From the cell containing the given text, extract its center point as [x, y] coordinate. 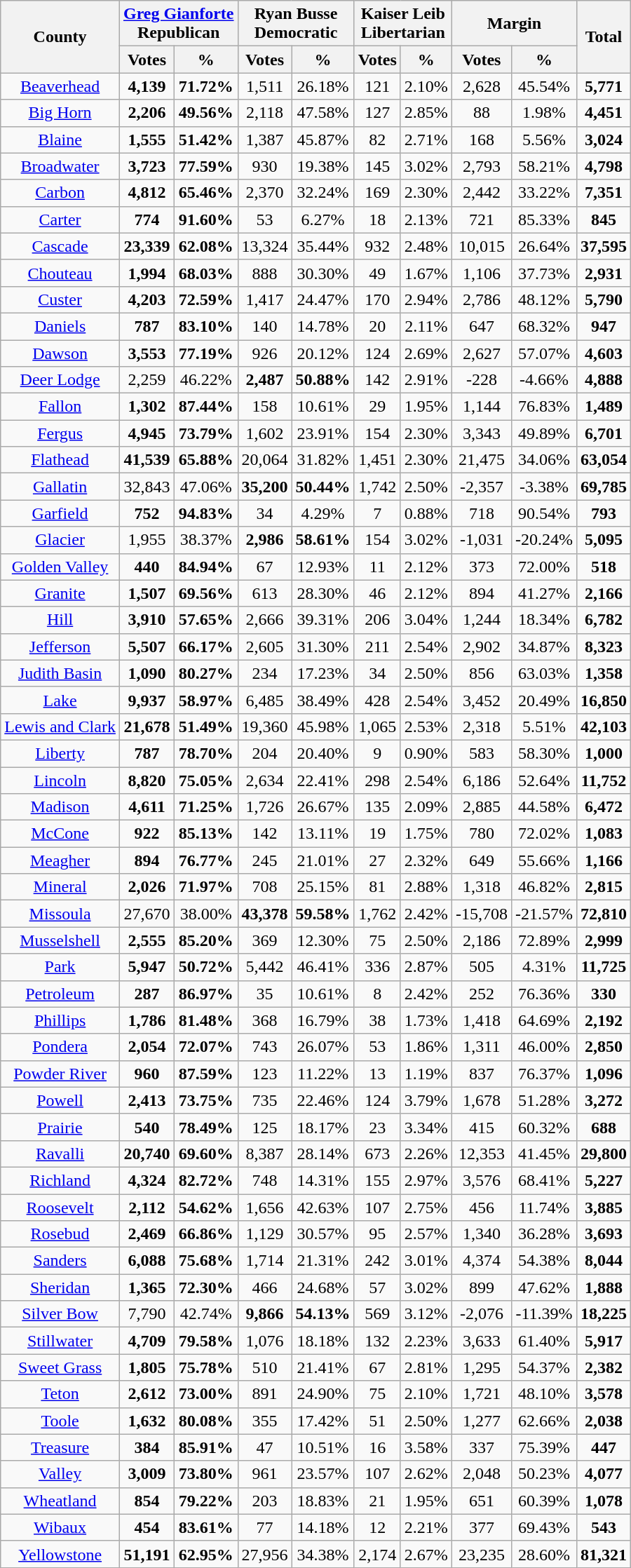
Total [603, 36]
1,888 [603, 1287]
0.88% [426, 513]
65.46% [206, 193]
384 [147, 1447]
569 [377, 1314]
73.00% [206, 1394]
510 [265, 1367]
16,850 [603, 700]
5,771 [603, 86]
69.60% [206, 1154]
2.23% [426, 1341]
79.22% [206, 1501]
Beaverhead [60, 86]
2.48% [426, 246]
132 [377, 1341]
415 [481, 1127]
28.14% [323, 1154]
Stillwater [60, 1341]
80.27% [206, 673]
2,786 [481, 299]
2,054 [147, 1047]
85.33% [544, 219]
9 [377, 753]
1,358 [603, 673]
32.24% [323, 193]
49.89% [544, 433]
-15,708 [481, 914]
4,611 [147, 807]
51.42% [206, 140]
30.30% [323, 273]
Fergus [60, 433]
3.79% [426, 1100]
2,382 [603, 1367]
4,812 [147, 193]
Musselshell [60, 940]
72.07% [206, 1047]
2.71% [426, 140]
3,910 [147, 620]
922 [147, 834]
6,088 [147, 1261]
3,633 [481, 1341]
3.04% [426, 620]
2,850 [603, 1047]
Judith Basin [60, 673]
Lewis and Clark [60, 726]
1,144 [481, 407]
743 [265, 1047]
1,166 [603, 860]
466 [265, 1287]
4,203 [147, 299]
Teton [60, 1394]
72.59% [206, 299]
1,451 [377, 460]
47.62% [544, 1287]
12,353 [481, 1154]
34.38% [323, 1554]
5,507 [147, 647]
168 [481, 140]
583 [481, 753]
2.57% [426, 1234]
27 [377, 860]
440 [147, 567]
57.07% [544, 353]
46 [377, 593]
Yellowstone [60, 1554]
3,723 [147, 166]
4,603 [603, 353]
688 [603, 1127]
72.02% [544, 834]
170 [377, 299]
1,555 [147, 140]
1,302 [147, 407]
41.45% [544, 1154]
Deer Lodge [60, 380]
46.00% [544, 1047]
84.94% [206, 567]
94.83% [206, 513]
505 [481, 967]
Glacier [60, 540]
1,277 [481, 1421]
-11.39% [544, 1314]
Big Horn [60, 113]
75.05% [206, 780]
68.32% [544, 326]
368 [265, 1020]
3,343 [481, 433]
Ryan BusseDemocratic [296, 24]
72.89% [544, 940]
38.49% [323, 700]
45.54% [544, 86]
2,986 [265, 540]
42.63% [323, 1207]
9,937 [147, 700]
71.25% [206, 807]
Greg GianforteRepublican [178, 24]
540 [147, 1127]
2,038 [603, 1421]
2.81% [426, 1367]
30.57% [323, 1234]
5,442 [265, 967]
8 [377, 994]
32,843 [147, 487]
21,678 [147, 726]
90.54% [544, 513]
McCone [60, 834]
60.39% [544, 1501]
23,339 [147, 246]
1,065 [377, 726]
1,742 [377, 487]
16 [377, 1447]
33.22% [544, 193]
454 [147, 1527]
77.59% [206, 166]
20,740 [147, 1154]
76.83% [544, 407]
2,634 [265, 780]
447 [603, 1447]
2.94% [426, 299]
Roosevelt [60, 1207]
37,595 [603, 246]
2,612 [147, 1394]
1,090 [147, 673]
Blaine [60, 140]
66.86% [206, 1234]
Jefferson [60, 647]
19.38% [323, 166]
1,311 [481, 1047]
1,656 [265, 1207]
Hill [60, 620]
4,324 [147, 1180]
76.37% [544, 1074]
6,701 [603, 433]
1,678 [481, 1100]
51.49% [206, 726]
41,539 [147, 460]
1,083 [603, 834]
1,955 [147, 540]
Liberty [60, 753]
18,225 [603, 1314]
54.13% [323, 1314]
85.13% [206, 834]
518 [603, 567]
81,321 [603, 1554]
78.70% [206, 753]
18.18% [323, 1341]
4,139 [147, 86]
64.69% [544, 1020]
83.61% [206, 1527]
24.68% [323, 1287]
24.90% [323, 1394]
960 [147, 1074]
Cascade [60, 246]
13.11% [323, 834]
Fallon [60, 407]
1.98% [544, 113]
38 [377, 1020]
5,227 [603, 1180]
1,511 [265, 86]
1,602 [265, 433]
65.88% [206, 460]
62.66% [544, 1421]
Petroleum [60, 994]
1,489 [603, 407]
42,103 [603, 726]
22.41% [323, 780]
1,096 [603, 1074]
18.34% [544, 620]
2.69% [426, 353]
1,417 [265, 299]
2.91% [426, 380]
3,578 [603, 1394]
2.88% [426, 887]
36.28% [544, 1234]
13,324 [265, 246]
63,054 [603, 460]
5,917 [603, 1341]
854 [147, 1501]
242 [377, 1261]
4,077 [603, 1474]
6,472 [603, 807]
6,485 [265, 700]
1,387 [265, 140]
2,902 [481, 647]
87.59% [206, 1074]
4,451 [603, 113]
2.75% [426, 1207]
780 [481, 834]
2,112 [147, 1207]
51,191 [147, 1554]
647 [481, 326]
135 [377, 807]
60.32% [544, 1127]
91.60% [206, 219]
Powell [60, 1100]
34.87% [544, 647]
31.82% [323, 460]
11,725 [603, 967]
155 [377, 1180]
Prairie [60, 1127]
-228 [481, 380]
12.30% [323, 940]
58.30% [544, 753]
75.78% [206, 1367]
2,048 [481, 1474]
44.58% [544, 807]
8,323 [603, 647]
79.58% [206, 1341]
127 [377, 113]
7,351 [603, 193]
1.75% [426, 834]
Madison [60, 807]
Lincoln [60, 780]
27,670 [147, 914]
Park [60, 967]
2.21% [426, 1527]
-20.24% [544, 540]
88 [481, 113]
35.44% [323, 246]
58.97% [206, 700]
252 [481, 994]
369 [265, 940]
66.17% [206, 647]
1,078 [603, 1501]
71.97% [206, 887]
1,721 [481, 1394]
1,365 [147, 1287]
125 [265, 1127]
298 [377, 780]
2,413 [147, 1100]
355 [265, 1421]
5,947 [147, 967]
1,340 [481, 1234]
11.22% [323, 1074]
2.62% [426, 1474]
10.51% [323, 1447]
26.18% [323, 86]
3,452 [481, 700]
1,129 [265, 1234]
888 [265, 273]
845 [603, 219]
1,632 [147, 1421]
6,782 [603, 620]
48.12% [544, 299]
3,009 [147, 1474]
2.53% [426, 726]
20.40% [323, 753]
50.72% [206, 967]
85.20% [206, 940]
82.72% [206, 1180]
926 [265, 353]
947 [603, 326]
Chouteau [60, 273]
206 [377, 620]
47 [265, 1447]
23 [377, 1127]
7,790 [147, 1314]
75.68% [206, 1261]
2,026 [147, 887]
1,106 [481, 273]
735 [265, 1100]
8,044 [603, 1261]
8,820 [147, 780]
47.58% [323, 113]
27,956 [265, 1554]
46.22% [206, 380]
49.56% [206, 113]
287 [147, 994]
4,709 [147, 1341]
58.21% [544, 166]
1,726 [265, 807]
2,999 [603, 940]
2,174 [377, 1554]
Silver Bow [60, 1314]
26.07% [323, 1047]
76.36% [544, 994]
19,360 [265, 726]
81 [377, 887]
Daniels [60, 326]
330 [603, 994]
68.41% [544, 1180]
23,235 [481, 1554]
Toole [60, 1421]
28.30% [323, 593]
4.29% [323, 513]
3.12% [426, 1314]
Carter [60, 219]
61.40% [544, 1341]
35 [265, 994]
16.79% [323, 1020]
46.41% [323, 967]
69.56% [206, 593]
1,786 [147, 1020]
3,885 [603, 1207]
4,945 [147, 433]
3,272 [603, 1100]
145 [377, 166]
29 [377, 407]
5,095 [603, 540]
613 [265, 593]
748 [265, 1180]
21.41% [323, 1367]
23.91% [323, 433]
4,374 [481, 1261]
2,628 [481, 86]
72,810 [603, 914]
26.64% [544, 246]
Rosebud [60, 1234]
11 [377, 567]
2.09% [426, 807]
52.64% [544, 780]
4,798 [603, 166]
80.08% [206, 1421]
77 [265, 1527]
1,076 [265, 1341]
Sanders [60, 1261]
1.86% [426, 1047]
2,318 [481, 726]
245 [265, 860]
4.31% [544, 967]
2,206 [147, 113]
73.75% [206, 1100]
50.23% [544, 1474]
25.15% [323, 887]
930 [265, 166]
1,507 [147, 593]
Powder River [60, 1074]
63.03% [544, 673]
62.08% [206, 246]
2,186 [481, 940]
793 [603, 513]
72.00% [544, 567]
62.95% [206, 1554]
1,000 [603, 753]
71.72% [206, 86]
1.73% [426, 1020]
Phillips [60, 1020]
51.28% [544, 1100]
55.66% [544, 860]
Carbon [60, 193]
2,815 [603, 887]
81.48% [206, 1020]
Gallatin [60, 487]
Margin [514, 24]
2,469 [147, 1234]
Treasure [60, 1447]
2,487 [265, 380]
26.67% [323, 807]
Meagher [60, 860]
1,762 [377, 914]
45.98% [323, 726]
204 [265, 753]
721 [481, 219]
-4.66% [544, 380]
73.79% [206, 433]
8,387 [265, 1154]
932 [377, 246]
95 [377, 1234]
708 [265, 887]
18.83% [323, 1501]
Kaiser LeibLibertarian [402, 24]
-2,357 [481, 487]
7 [377, 513]
2.85% [426, 113]
20,064 [265, 460]
45.87% [323, 140]
2,793 [481, 166]
14.18% [323, 1527]
28.60% [544, 1554]
41.27% [544, 593]
54.37% [544, 1367]
2.87% [426, 967]
35,200 [265, 487]
Pondera [60, 1047]
13 [377, 1074]
234 [265, 673]
2,555 [147, 940]
961 [265, 1474]
37.73% [544, 273]
21 [377, 1501]
651 [481, 1501]
Lake [60, 700]
Granite [60, 593]
2,885 [481, 807]
1,994 [147, 273]
Missoula [60, 914]
Garfield [60, 513]
39.31% [323, 620]
2.11% [426, 326]
-1,031 [481, 540]
1,714 [265, 1261]
83.10% [206, 326]
2,118 [265, 113]
12 [377, 1527]
Ravalli [60, 1154]
20 [377, 326]
6,186 [481, 780]
20.12% [323, 353]
4,888 [603, 380]
5.56% [544, 140]
21.01% [323, 860]
51 [377, 1421]
12.93% [323, 567]
377 [481, 1527]
2,192 [603, 1020]
14.31% [323, 1180]
46.82% [544, 887]
899 [481, 1287]
891 [265, 1394]
Golden Valley [60, 567]
3.58% [426, 1447]
34.06% [544, 460]
69,785 [603, 487]
20.49% [544, 700]
48.10% [544, 1394]
543 [603, 1527]
140 [265, 326]
718 [481, 513]
123 [265, 1074]
673 [377, 1154]
2,370 [265, 193]
2,166 [603, 593]
Mineral [60, 887]
42.74% [206, 1314]
68.03% [206, 273]
336 [377, 967]
Broadwater [60, 166]
3.01% [426, 1261]
11.74% [544, 1207]
78.49% [206, 1127]
158 [265, 407]
10,015 [481, 246]
38.37% [206, 540]
21.31% [323, 1261]
57.65% [206, 620]
373 [481, 567]
2,627 [481, 353]
18.17% [323, 1127]
837 [481, 1074]
121 [377, 86]
2,605 [265, 647]
2,442 [481, 193]
47.06% [206, 487]
752 [147, 513]
1,244 [481, 620]
50.88% [323, 380]
75.39% [544, 1447]
17.23% [323, 673]
1,318 [481, 887]
Sweet Grass [60, 1367]
-2,076 [481, 1314]
-3.38% [544, 487]
-21.57% [544, 914]
3.34% [426, 1127]
43,378 [265, 914]
2.67% [426, 1554]
456 [481, 1207]
17.42% [323, 1421]
2.26% [426, 1154]
1,295 [481, 1367]
3,553 [147, 353]
77.19% [206, 353]
Wheatland [60, 1501]
54.38% [544, 1261]
58.61% [323, 540]
73.80% [206, 1474]
82 [377, 140]
9,866 [265, 1314]
5.51% [544, 726]
1.67% [426, 273]
2,931 [603, 273]
2.13% [426, 219]
649 [481, 860]
Wibaux [60, 1527]
21,475 [481, 460]
31.30% [323, 647]
337 [481, 1447]
Flathead [60, 460]
County [60, 36]
2,259 [147, 380]
Custer [60, 299]
19 [377, 834]
Sheridan [60, 1287]
57 [377, 1287]
3,576 [481, 1180]
76.77% [206, 860]
2.32% [426, 860]
203 [265, 1501]
3,693 [603, 1234]
Valley [60, 1474]
38.00% [206, 914]
50.44% [323, 487]
54.62% [206, 1207]
3,024 [603, 140]
169 [377, 193]
Dawson [60, 353]
23.57% [323, 1474]
856 [481, 673]
72.30% [206, 1287]
1,805 [147, 1367]
6.27% [323, 219]
29,800 [603, 1154]
428 [377, 700]
49 [377, 273]
211 [377, 647]
11,752 [603, 780]
14.78% [323, 326]
59.58% [323, 914]
69.43% [544, 1527]
2,666 [265, 620]
5,790 [603, 299]
1.19% [426, 1074]
18 [377, 219]
22.46% [323, 1100]
87.44% [206, 407]
24.47% [323, 299]
2.97% [426, 1180]
0.90% [426, 753]
86.97% [206, 994]
Richland [60, 1180]
1,418 [481, 1020]
774 [147, 219]
85.91% [206, 1447]
